Extract the [X, Y] coordinate from the center of the cell holding the provided text.  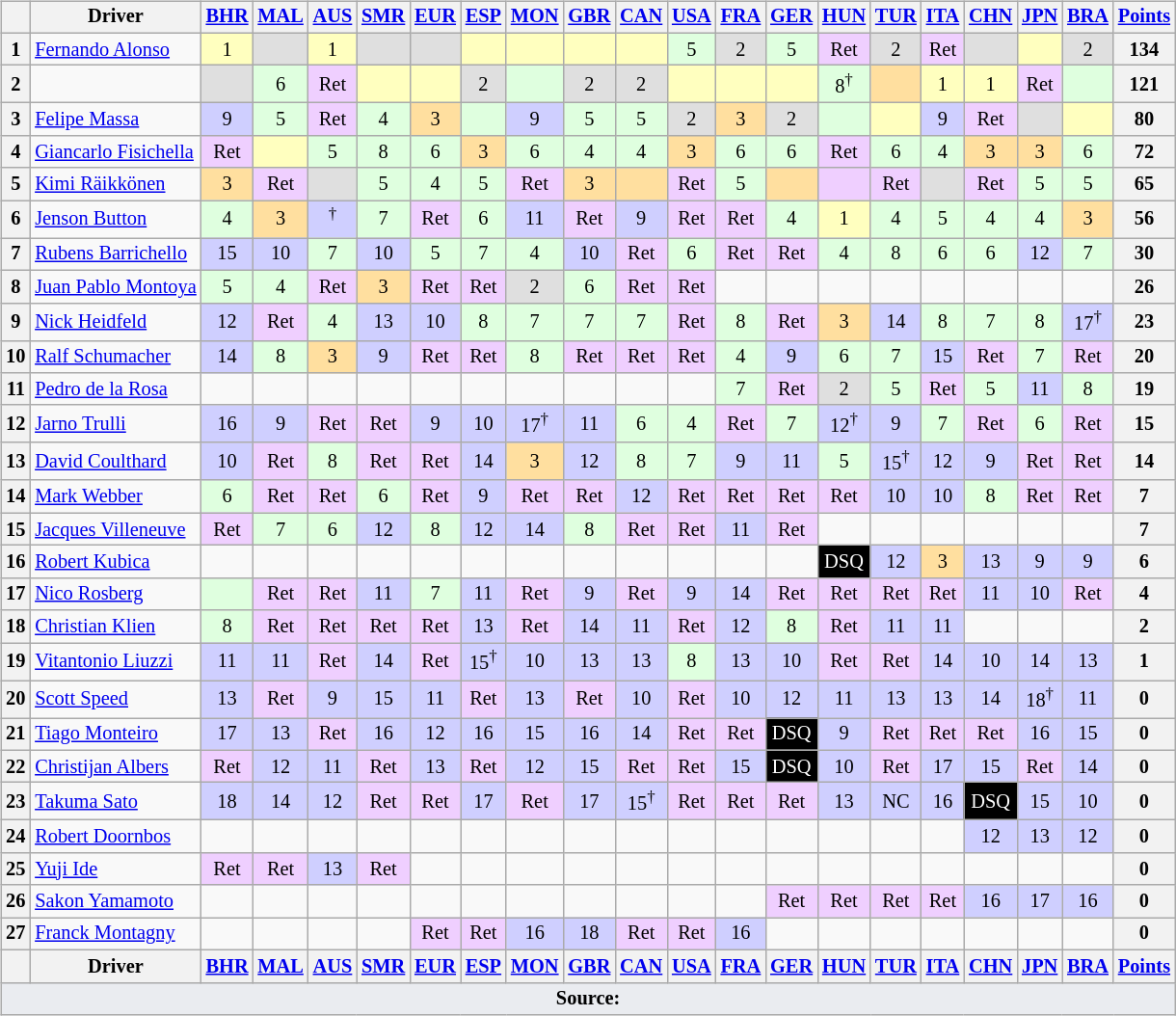
25 [15, 869]
Jarno Trulli [116, 424]
Christijan Albers [116, 766]
Fernando Alonso [116, 49]
Ralf Schumacher [116, 357]
Source: [588, 999]
Pedro de la Rosa [116, 389]
21 [15, 734]
Kimi Räikkönen [116, 184]
Robert Kubica [116, 562]
Tiago Monteiro [116, 734]
† [333, 220]
72 [1144, 152]
Robert Doornbos [116, 837]
27 [15, 934]
Nick Heidfeld [116, 322]
Takuma Sato [116, 802]
David Coulthard [116, 461]
Vitantonio Liuzzi [116, 661]
Scott Speed [116, 700]
134 [1144, 49]
18† [1039, 700]
80 [1144, 120]
NC [896, 802]
24 [15, 837]
Franck Montagny [116, 934]
Christian Klien [116, 627]
30 [1144, 254]
12† [844, 424]
65 [1144, 184]
Jacques Villeneuve [116, 529]
Mark Webber [116, 496]
Yuji Ide [116, 869]
Juan Pablo Montoya [116, 286]
121 [1144, 85]
Giancarlo Fisichella [116, 152]
Rubens Barrichello [116, 254]
Sakon Yamamoto [116, 901]
56 [1144, 220]
22 [15, 766]
Nico Rosberg [116, 594]
Felipe Massa [116, 120]
8† [844, 85]
Jenson Button [116, 220]
